Extract the [X, Y] coordinate from the center of the cell holding the provided text.  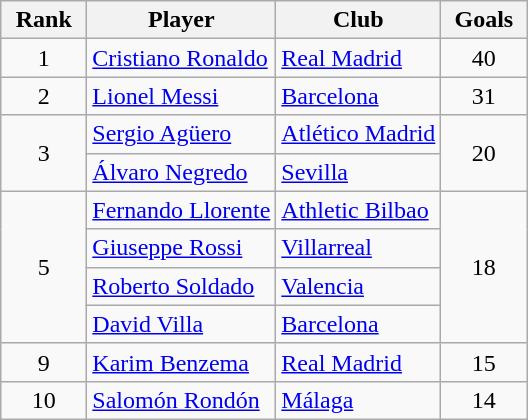
Álvaro Negredo [182, 172]
Roberto Soldado [182, 286]
18 [484, 267]
Valencia [358, 286]
2 [44, 96]
Villarreal [358, 248]
5 [44, 267]
9 [44, 362]
Sevilla [358, 172]
David Villa [182, 324]
Player [182, 20]
1 [44, 58]
10 [44, 400]
Giuseppe Rossi [182, 248]
Sergio Agüero [182, 134]
Club [358, 20]
14 [484, 400]
31 [484, 96]
Goals [484, 20]
Salomón Rondón [182, 400]
Lionel Messi [182, 96]
3 [44, 153]
Cristiano Ronaldo [182, 58]
Athletic Bilbao [358, 210]
Málaga [358, 400]
15 [484, 362]
Atlético Madrid [358, 134]
Fernando Llorente [182, 210]
20 [484, 153]
Karim Benzema [182, 362]
40 [484, 58]
Rank [44, 20]
